Determine the [x, y] coordinate at the center of the cell enclosing the given text.  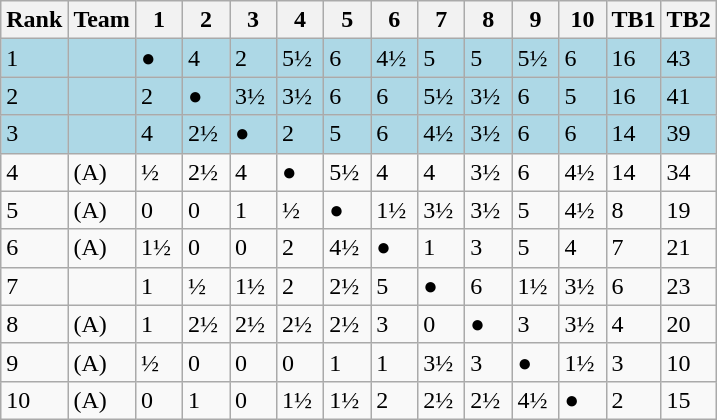
34 [688, 172]
20 [688, 324]
15 [688, 400]
19 [688, 210]
21 [688, 248]
Team [102, 20]
23 [688, 286]
TB2 [688, 20]
Rank [34, 20]
39 [688, 134]
41 [688, 96]
43 [688, 58]
TB1 [634, 20]
